Determine the [x, y] coordinate at the center of the cell enclosing the given text.  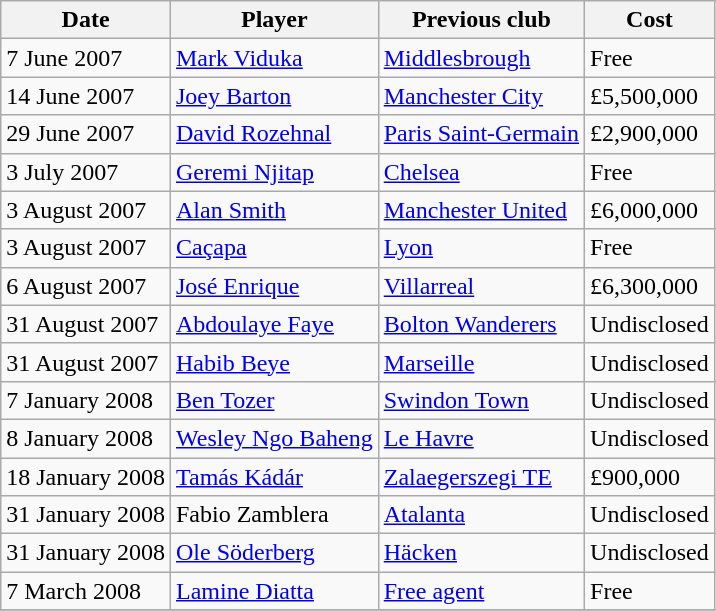
Ole Söderberg [274, 553]
Le Havre [481, 438]
David Rozehnal [274, 134]
Manchester United [481, 210]
Caçapa [274, 248]
7 January 2008 [86, 400]
Fabio Zamblera [274, 515]
7 March 2008 [86, 591]
Joey Barton [274, 96]
3 July 2007 [86, 172]
Lamine Diatta [274, 591]
£5,500,000 [650, 96]
Player [274, 20]
Marseille [481, 362]
Häcken [481, 553]
Geremi Njitap [274, 172]
Paris Saint-Germain [481, 134]
Alan Smith [274, 210]
Villarreal [481, 286]
7 June 2007 [86, 58]
Abdoulaye Faye [274, 324]
£6,300,000 [650, 286]
£2,900,000 [650, 134]
Tamás Kádár [274, 477]
Manchester City [481, 96]
Bolton Wanderers [481, 324]
Habib Beye [274, 362]
8 January 2008 [86, 438]
Middlesbrough [481, 58]
6 August 2007 [86, 286]
Mark Viduka [274, 58]
14 June 2007 [86, 96]
Ben Tozer [274, 400]
Date [86, 20]
Atalanta [481, 515]
Swindon Town [481, 400]
£6,000,000 [650, 210]
Cost [650, 20]
Chelsea [481, 172]
Previous club [481, 20]
Lyon [481, 248]
Free agent [481, 591]
Wesley Ngo Baheng [274, 438]
18 January 2008 [86, 477]
£900,000 [650, 477]
José Enrique [274, 286]
29 June 2007 [86, 134]
Zalaegerszegi TE [481, 477]
